Locate the cell with the specified text and output its (x, y) center coordinate. 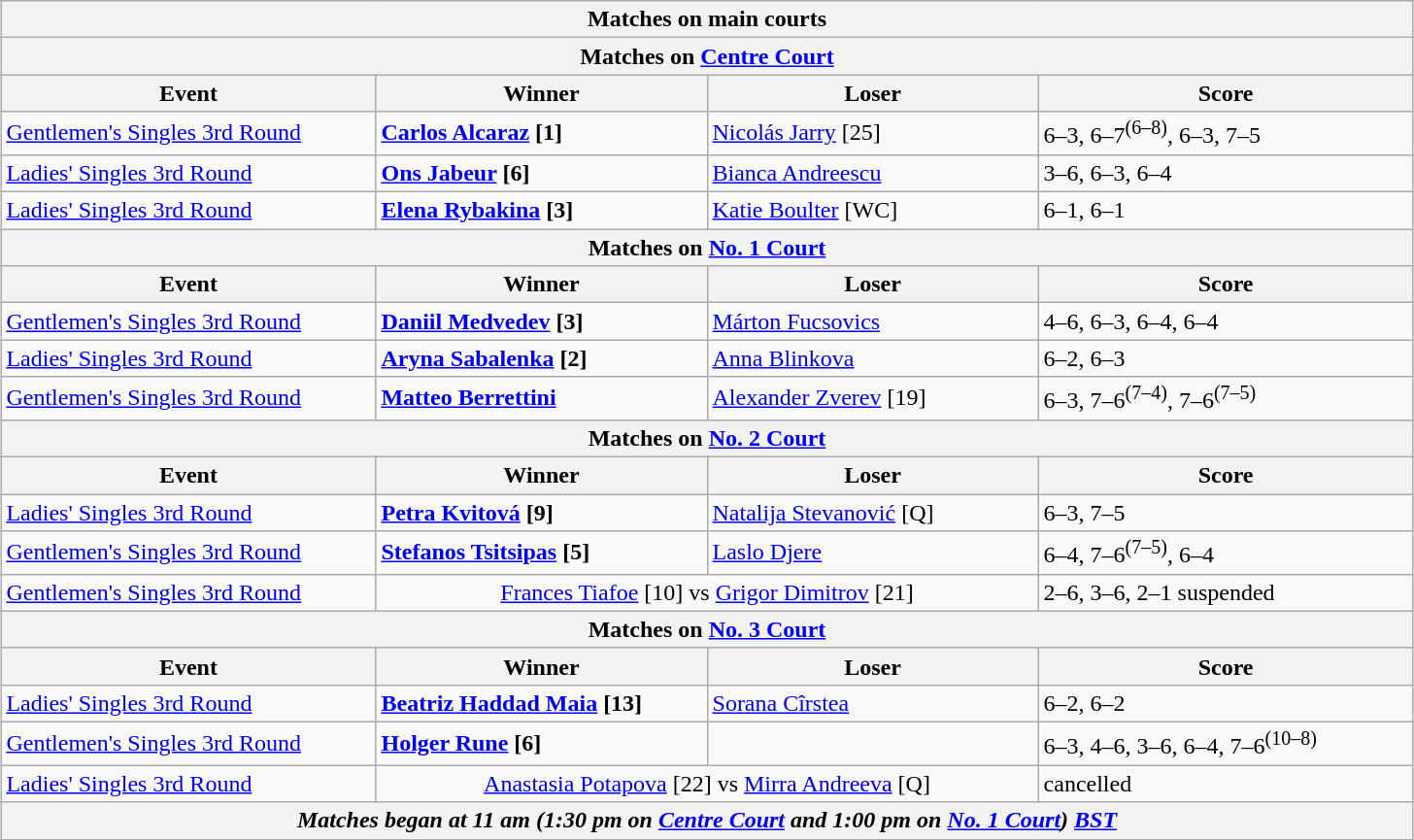
Natalija Stevanović [Q] (872, 513)
Laslo Djere (872, 554)
Nicolás Jarry [25] (872, 134)
Matches on No. 2 Court (707, 438)
Bianca Andreescu (872, 173)
Matches on Centre Court (707, 56)
Katie Boulter [WC] (872, 211)
Sorana Cîrstea (872, 703)
Matches began at 11 am (1:30 pm on Centre Court and 1:00 pm on No. 1 Court) BST (707, 821)
Anastasia Potapova [22] vs Mirra Andreeva [Q] (707, 784)
6–3, 7–5 (1226, 513)
Frances Tiafoe [10] vs Grigor Dimitrov [21] (707, 592)
Márton Fucsovics (872, 321)
6–2, 6–3 (1226, 358)
Carlos Alcaraz [1] (542, 134)
6–3, 7–6(7–4), 7–6(7–5) (1226, 398)
Matches on No. 1 Court (707, 248)
6–2, 6–2 (1226, 703)
2–6, 3–6, 2–1 suspended (1226, 592)
Alexander Zverev [19] (872, 398)
Holger Rune [6] (542, 744)
Elena Rybakina [3] (542, 211)
Beatriz Haddad Maia [13] (542, 703)
6–3, 6–7(6–8), 6–3, 7–5 (1226, 134)
6–4, 7–6(7–5), 6–4 (1226, 554)
4–6, 6–3, 6–4, 6–4 (1226, 321)
Anna Blinkova (872, 358)
Petra Kvitová [9] (542, 513)
Stefanos Tsitsipas [5] (542, 554)
Daniil Medvedev [3] (542, 321)
Ons Jabeur [6] (542, 173)
6–3, 4–6, 3–6, 6–4, 7–6(10–8) (1226, 744)
cancelled (1226, 784)
6–1, 6–1 (1226, 211)
3–6, 6–3, 6–4 (1226, 173)
Aryna Sabalenka [2] (542, 358)
Matches on No. 3 Court (707, 629)
Matteo Berrettini (542, 398)
Matches on main courts (707, 19)
